Detect which cell encompasses the target text, then output its (X, Y) center coordinate. 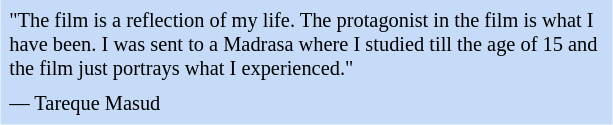
— Tareque Masud (306, 104)
